Extract the (X, Y) coordinate from the center of the cell holding the provided text.  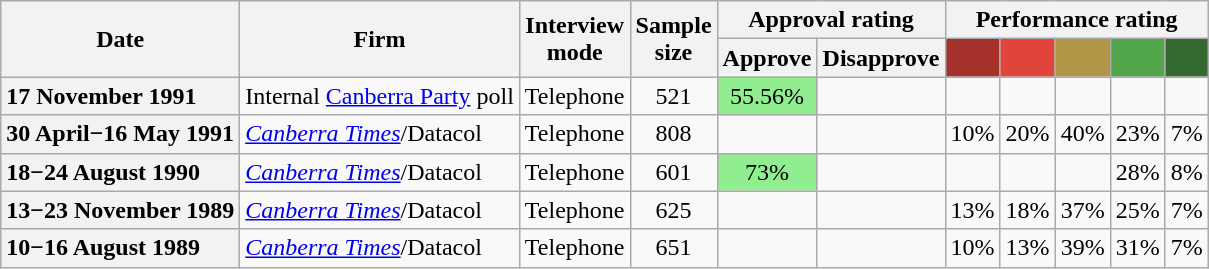
13−23 November 1989 (120, 210)
Internal Canberra Party poll (380, 96)
18−24 August 1990 (120, 172)
73% (767, 172)
601 (674, 172)
Disapprove (881, 58)
39% (1082, 248)
23% (1138, 134)
Approve (767, 58)
37% (1082, 210)
521 (674, 96)
Samplesize (674, 39)
17 November 1991 (120, 96)
18% (1028, 210)
28% (1138, 172)
Date (120, 39)
30 April−16 May 1991 (120, 134)
55.56% (767, 96)
Performance rating (1076, 20)
Interviewmode (574, 39)
808 (674, 134)
10−16 August 1989 (120, 248)
25% (1138, 210)
651 (674, 248)
40% (1082, 134)
8% (1186, 172)
20% (1028, 134)
625 (674, 210)
31% (1138, 248)
Firm (380, 39)
Approval rating (831, 20)
